Scan for the cell matching the given text and deliver its (x, y) coordinate at center. 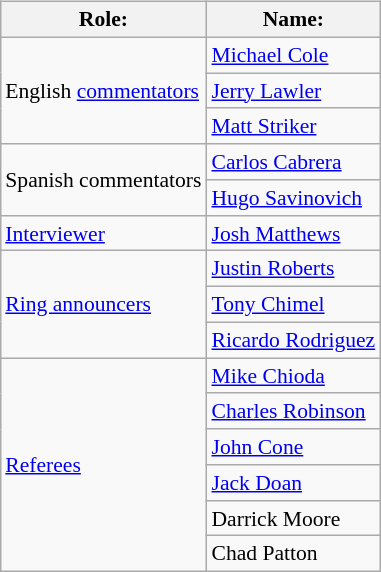
Chad Patton (293, 554)
John Cone (293, 447)
Jack Doan (293, 483)
Tony Chimel (293, 305)
Josh Matthews (293, 233)
Interviewer (103, 233)
Referees (103, 465)
English commentators (103, 90)
Charles Robinson (293, 411)
Mike Chioda (293, 376)
Hugo Savinovich (293, 198)
Jerry Lawler (293, 91)
Michael Cole (293, 55)
Role: (103, 20)
Carlos Cabrera (293, 162)
Name: (293, 20)
Justin Roberts (293, 269)
Spanish commentators (103, 180)
Darrick Moore (293, 518)
Ricardo Rodriguez (293, 340)
Matt Striker (293, 126)
Ring announcers (103, 304)
